Find where the given text appears and provide that cell's center as [x, y] coordinate. 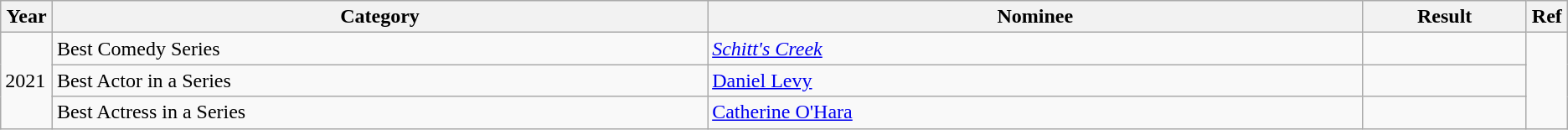
Schitt's Creek [1035, 49]
2021 [27, 81]
Year [27, 17]
Daniel Levy [1035, 81]
Best Comedy Series [379, 49]
Catherine O'Hara [1035, 112]
Best Actor in a Series [379, 81]
Best Actress in a Series [379, 112]
Category [379, 17]
Ref [1546, 17]
Nominee [1035, 17]
Result [1445, 17]
